Detect which cell encompasses the target text, then output its [x, y] center coordinate. 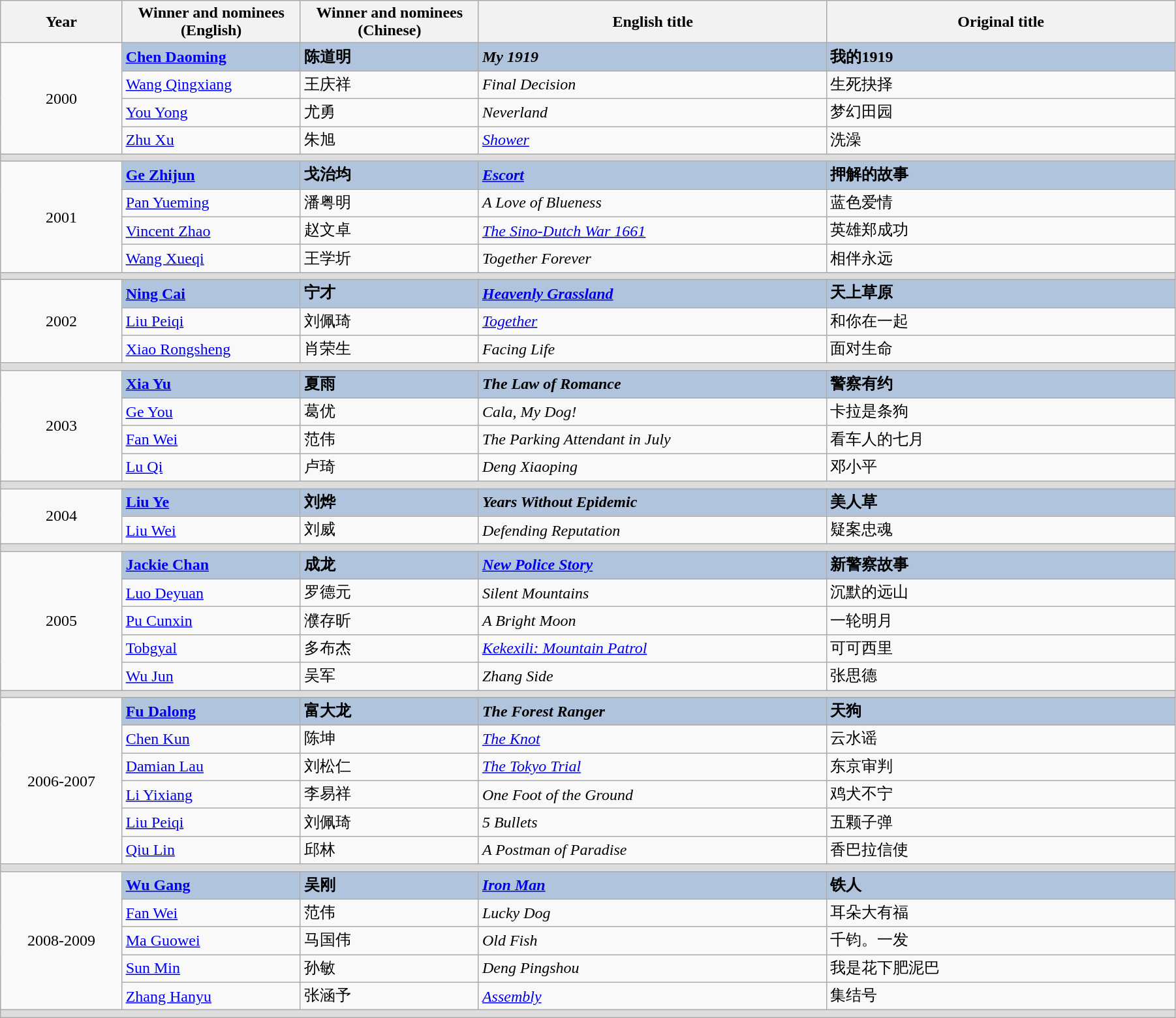
Liu Wei [211, 530]
Zhang Side [653, 676]
Zhu Xu [211, 141]
吴刚 [389, 885]
刘松仁 [389, 767]
2002 [61, 321]
邱林 [389, 850]
Old Fish [653, 941]
我的1919 [1001, 57]
Luo Deyuan [211, 593]
沉默的远山 [1001, 593]
Original title [1001, 22]
多布杰 [389, 649]
2006-2007 [61, 780]
可可西里 [1001, 649]
Deng Pingshou [653, 968]
耳朵大有福 [1001, 914]
Jackie Chan [211, 565]
Ge You [211, 412]
2001 [61, 217]
肖荣生 [389, 350]
The Parking Attendant in July [653, 440]
天狗 [1001, 711]
English title [653, 22]
The Knot [653, 739]
千钧。一发 [1001, 941]
香巴拉信使 [1001, 850]
集结号 [1001, 996]
A Bright Moon [653, 621]
New Police Story [653, 565]
Neverland [653, 112]
五颗子弹 [1001, 822]
东京审判 [1001, 767]
Wang Qingxiang [211, 85]
一轮明月 [1001, 621]
Shower [653, 141]
宁才 [389, 294]
Defending Reputation [653, 530]
和你在一起 [1001, 321]
2004 [61, 516]
Winner and nominees(Chinese) [389, 22]
刘烨 [389, 502]
戈治均 [389, 175]
陈坤 [389, 739]
卡拉是条狗 [1001, 412]
我是花下肥泥巴 [1001, 968]
疑案忠魂 [1001, 530]
Silent Mountains [653, 593]
My 1919 [653, 57]
英雄郑成功 [1001, 231]
Liu Ye [211, 502]
警察有约 [1001, 384]
Chen Daoming [211, 57]
A Love of Blueness [653, 204]
Heavenly Grassland [653, 294]
Kekexili: Mountain Patrol [653, 649]
Lucky Dog [653, 914]
张思德 [1001, 676]
夏雨 [389, 384]
Tobgyal [211, 649]
Wu Gang [211, 885]
The Law of Romance [653, 384]
The Sino-Dutch War 1661 [653, 231]
Deng Xiaoping [653, 467]
生死抉择 [1001, 85]
富大龙 [389, 711]
陈道明 [389, 57]
Winner and nominees(English) [211, 22]
Xia Yu [211, 384]
濮存昕 [389, 621]
Year [61, 22]
罗德元 [389, 593]
A Postman of Paradise [653, 850]
Assembly [653, 996]
Ning Cai [211, 294]
新警察故事 [1001, 565]
蓝色爱情 [1001, 204]
You Yong [211, 112]
Ma Guowei [211, 941]
Chen Kun [211, 739]
邓小平 [1001, 467]
Final Decision [653, 85]
面对生命 [1001, 350]
Pan Yueming [211, 204]
Qiu Lin [211, 850]
云水谣 [1001, 739]
Ge Zhijun [211, 175]
Fu Dalong [211, 711]
尤勇 [389, 112]
2008-2009 [61, 941]
Together [653, 321]
Vincent Zhao [211, 231]
葛优 [389, 412]
Years Without Epidemic [653, 502]
One Foot of the Ground [653, 795]
Pu Cunxin [211, 621]
成龙 [389, 565]
The Tokyo Trial [653, 767]
天上草原 [1001, 294]
张涵予 [389, 996]
吴军 [389, 676]
Together Forever [653, 258]
Cala, My Dog! [653, 412]
2005 [61, 621]
2000 [61, 99]
王学圻 [389, 258]
梦幻田园 [1001, 112]
孙敏 [389, 968]
Wang Xueqi [211, 258]
朱旭 [389, 141]
刘威 [389, 530]
鸡犬不宁 [1001, 795]
Iron Man [653, 885]
王庆祥 [389, 85]
Wu Jun [211, 676]
Li Yixiang [211, 795]
马国伟 [389, 941]
洗澡 [1001, 141]
铁人 [1001, 885]
Sun Min [211, 968]
卢琦 [389, 467]
Lu Qi [211, 467]
Escort [653, 175]
相伴永远 [1001, 258]
李易祥 [389, 795]
美人草 [1001, 502]
Damian Lau [211, 767]
The Forest Ranger [653, 711]
5 Bullets [653, 822]
Xiao Rongsheng [211, 350]
Zhang Hanyu [211, 996]
潘粤明 [389, 204]
看车人的七月 [1001, 440]
押解的故事 [1001, 175]
2003 [61, 425]
赵文卓 [389, 231]
Facing Life [653, 350]
